Locate the cell with the specified text and output its (x, y) center coordinate. 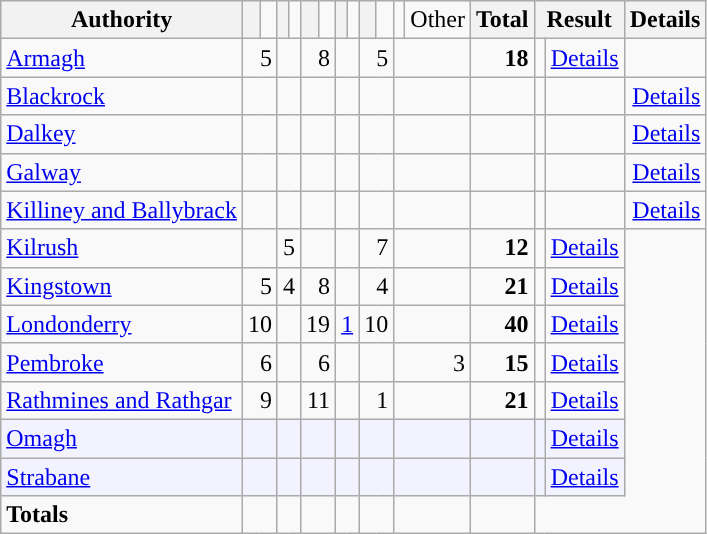
9 (260, 400)
Dalkey (122, 134)
Kingstown (122, 286)
11 (318, 400)
3 (432, 362)
Armagh (122, 58)
19 (318, 324)
Rathmines and Rathgar (122, 400)
Blackrock (122, 96)
Omagh (122, 438)
Killiney and Ballybrack (122, 210)
Result (579, 20)
Other (438, 20)
40 (503, 324)
Authority (122, 20)
Total (503, 20)
Galway (122, 172)
12 (503, 248)
18 (503, 58)
Strabane (122, 477)
Londonderry (122, 324)
15 (503, 362)
Kilrush (122, 248)
Totals (122, 515)
Pembroke (122, 362)
7 (376, 248)
